Extract the (x, y) coordinate from the center of the cell holding the provided text.  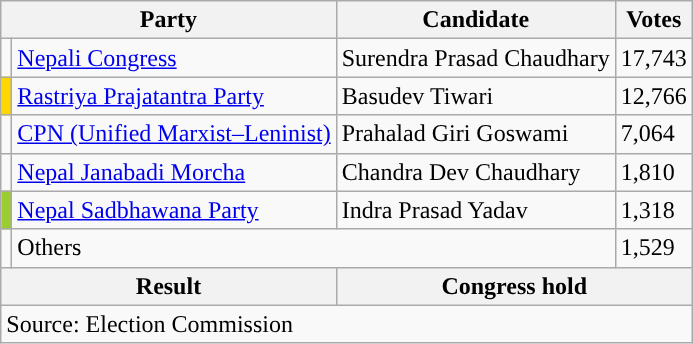
Votes (654, 20)
Surendra Prasad Chaudhary (476, 58)
7,064 (654, 134)
Others (314, 248)
1,810 (654, 172)
Prahalad Giri Goswami (476, 134)
Indra Prasad Yadav (476, 210)
Party (168, 20)
Nepali Congress (174, 58)
Chandra Dev Chaudhary (476, 172)
Result (168, 286)
Nepal Sadbhawana Party (174, 210)
Congress hold (514, 286)
Candidate (476, 20)
1,529 (654, 248)
17,743 (654, 58)
Nepal Janabadi Morcha (174, 172)
1,318 (654, 210)
Source: Election Commission (347, 324)
Rastriya Prajatantra Party (174, 96)
CPN (Unified Marxist–Leninist) (174, 134)
Basudev Tiwari (476, 96)
12,766 (654, 96)
